Pinpoint the cell where the given text exists, returning its (X, Y) midpoint coordinate. 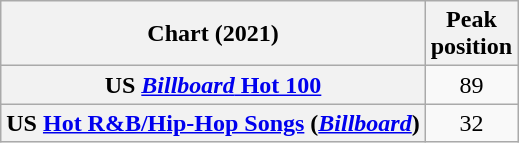
Chart (2021) (213, 34)
Peakposition (471, 34)
32 (471, 123)
89 (471, 85)
US Billboard Hot 100 (213, 85)
US Hot R&B/Hip-Hop Songs (Billboard) (213, 123)
